Scan for the cell matching the given text and deliver its (X, Y) coordinate at center. 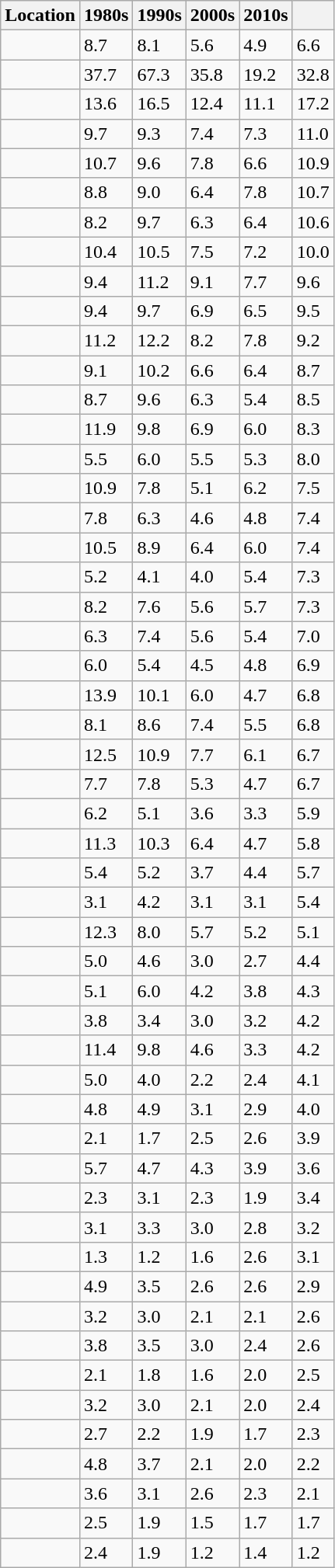
32.8 (312, 75)
7.2 (266, 252)
12.2 (159, 340)
10.4 (106, 252)
12.5 (106, 754)
8.3 (312, 429)
35.8 (212, 75)
11.3 (106, 843)
9.5 (312, 311)
11.4 (106, 1050)
8.6 (159, 725)
11.9 (106, 429)
8.5 (312, 400)
5.9 (312, 813)
37.7 (106, 75)
67.3 (159, 75)
10.3 (159, 843)
9.2 (312, 340)
9.3 (159, 134)
8.9 (159, 548)
1990s (159, 16)
13.6 (106, 104)
10.1 (159, 695)
8.8 (106, 193)
7.6 (159, 607)
2000s (212, 16)
1.5 (212, 1523)
12.4 (212, 104)
4.5 (212, 666)
13.9 (106, 695)
1.3 (106, 1257)
6.1 (266, 754)
1.4 (266, 1552)
2010s (266, 16)
10.2 (159, 370)
1980s (106, 16)
7.0 (312, 636)
17.2 (312, 104)
12.3 (106, 932)
1.8 (159, 1375)
11.0 (312, 134)
16.5 (159, 104)
19.2 (266, 75)
9.0 (159, 193)
5.8 (312, 843)
11.1 (266, 104)
2.8 (266, 1227)
10.0 (312, 252)
6.5 (266, 311)
10.6 (312, 222)
Location (40, 16)
